For the text-containing cell, return its midpoint in [X, Y] coordinate format. 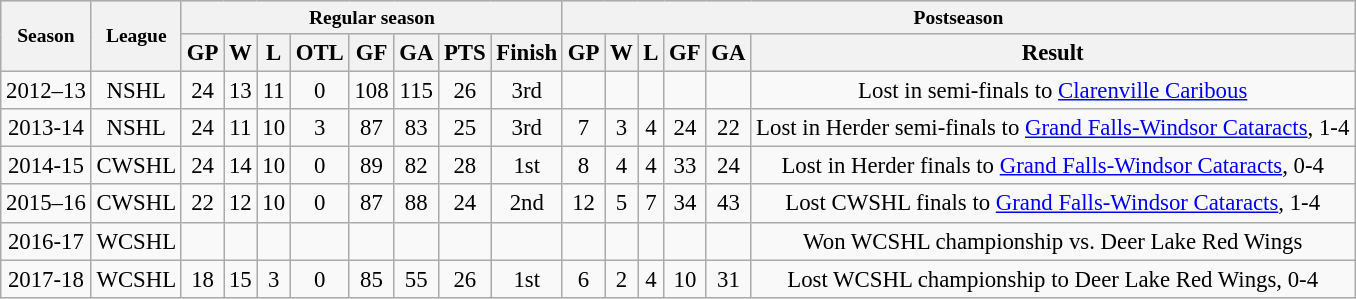
115 [416, 91]
15 [240, 279]
2015–16 [46, 204]
33 [685, 166]
2016-17 [46, 241]
13 [240, 91]
Won WCSHL championship vs. Deer Lake Red Wings [1053, 241]
OTL [320, 53]
Finish [526, 53]
Season [46, 36]
Postseason [958, 18]
14 [240, 166]
5 [622, 204]
2013-14 [46, 128]
PTS [465, 53]
Lost CWSHL finals to Grand Falls-Windsor Cataracts, 1-4 [1053, 204]
31 [728, 279]
82 [416, 166]
18 [202, 279]
28 [465, 166]
2012–13 [46, 91]
2017-18 [46, 279]
43 [728, 204]
25 [465, 128]
Regular season [372, 18]
Lost in Herder semi-finals to Grand Falls-Windsor Cataracts, 1-4 [1053, 128]
Lost in semi-finals to Clarenville Caribous [1053, 91]
88 [416, 204]
Lost WCSHL championship to Deer Lake Red Wings, 0-4 [1053, 279]
2 [622, 279]
Result [1053, 53]
6 [583, 279]
2nd [526, 204]
Lost in Herder finals to Grand Falls-Windsor Cataracts, 0-4 [1053, 166]
89 [372, 166]
85 [372, 279]
83 [416, 128]
8 [583, 166]
2014-15 [46, 166]
55 [416, 279]
108 [372, 91]
34 [685, 204]
League [136, 36]
